Scan for the cell matching the given text and deliver its [X, Y] coordinate at center. 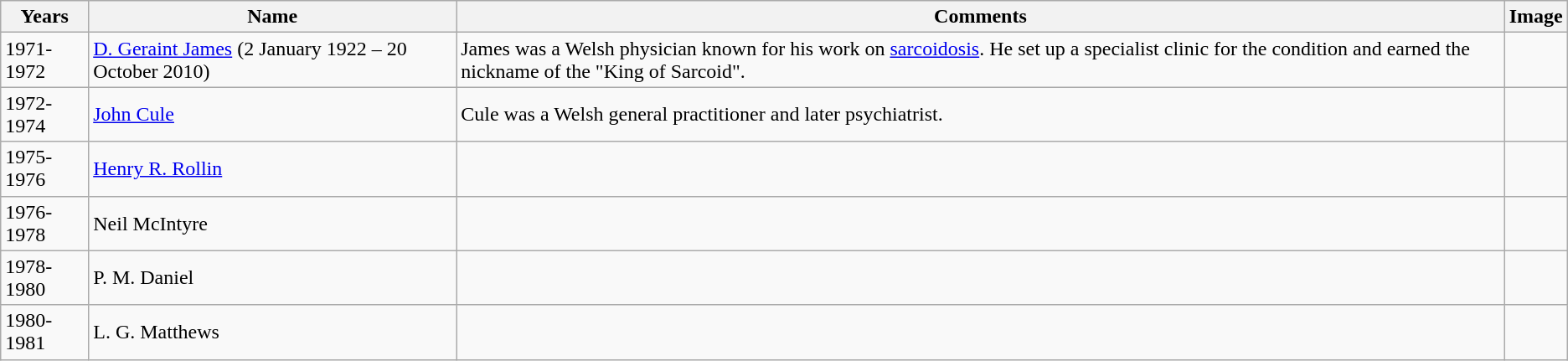
Henry R. Rollin [273, 169]
1971-1972 [45, 60]
Comments [980, 17]
John Cule [273, 114]
Cule was a Welsh general practitioner and later psychiatrist. [980, 114]
Image [1536, 17]
Neil McIntyre [273, 223]
P. M. Daniel [273, 278]
L. G. Matthews [273, 332]
1980-1981 [45, 332]
1975-1976 [45, 169]
1972-1974 [45, 114]
D. Geraint James (2 January 1922 – 20 October 2010) [273, 60]
1976-1978 [45, 223]
Years [45, 17]
1978-1980 [45, 278]
Name [273, 17]
